Find where the given text appears and provide that cell's center as [X, Y] coordinate. 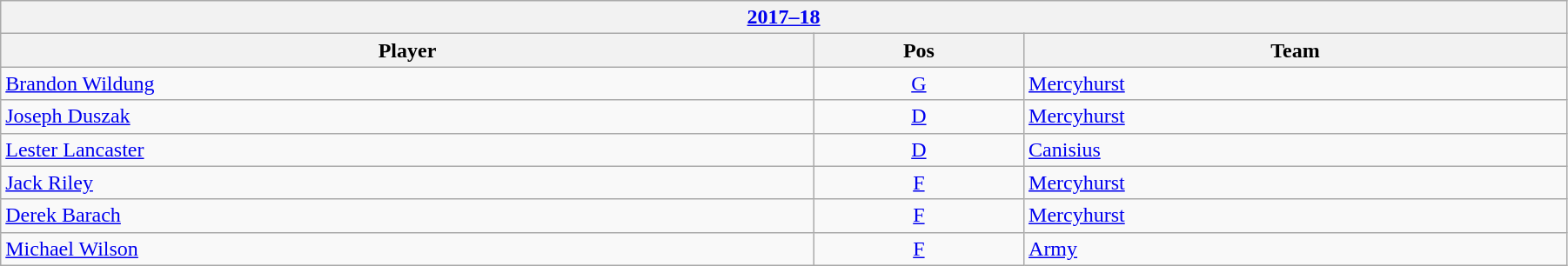
Pos [919, 50]
Derek Barach [407, 216]
Brandon Wildung [407, 83]
Michael Wilson [407, 249]
Army [1296, 249]
G [919, 83]
Lester Lancaster [407, 150]
Player [407, 50]
Joseph Duszak [407, 116]
2017–18 [784, 17]
Team [1296, 50]
Canisius [1296, 150]
Jack Riley [407, 183]
